Extract the (x, y) coordinate from the center of the cell holding the provided text.  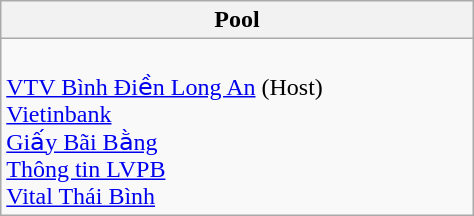
Pool (237, 20)
VTV Bình Điền Long An (Host) Vietinbank Giấy Bãi Bằng Thông tin LVPB Vital Thái Bình (237, 127)
